From the cell containing the given text, extract its center point as [x, y] coordinate. 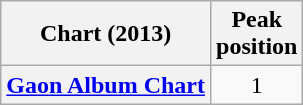
Peakposition [257, 34]
1 [257, 85]
Chart (2013) [106, 34]
Gaon Album Chart [106, 85]
